Capture the cell that displays the provided text and extract its [X, Y] central coordinate. 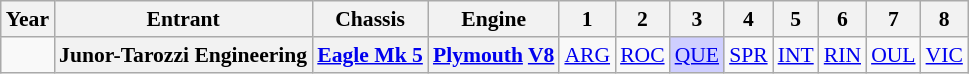
1 [587, 19]
Chassis [370, 19]
Plymouth V8 [494, 55]
6 [842, 19]
Year [28, 19]
2 [642, 19]
INT [796, 55]
RIN [842, 55]
7 [893, 19]
5 [796, 19]
VIC [944, 55]
OUL [893, 55]
QUE [697, 55]
4 [748, 19]
8 [944, 19]
Eagle Mk 5 [370, 55]
Engine [494, 19]
ROC [642, 55]
Entrant [183, 19]
ARG [587, 55]
Junor-Tarozzi Engineering [183, 55]
3 [697, 19]
SPR [748, 55]
